Provide the [X, Y] coordinate of the cell's center where the given text is located.  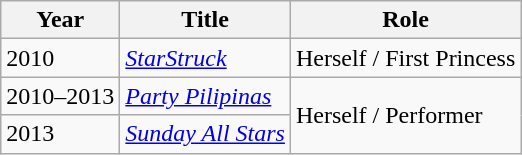
2010–2013 [60, 96]
Herself / Performer [405, 115]
2010 [60, 58]
StarStruck [206, 58]
Party Pilipinas [206, 96]
Title [206, 20]
Herself / First Princess [405, 58]
Year [60, 20]
2013 [60, 134]
Sunday All Stars [206, 134]
Role [405, 20]
